Scan for the cell matching the given text and deliver its (X, Y) coordinate at center. 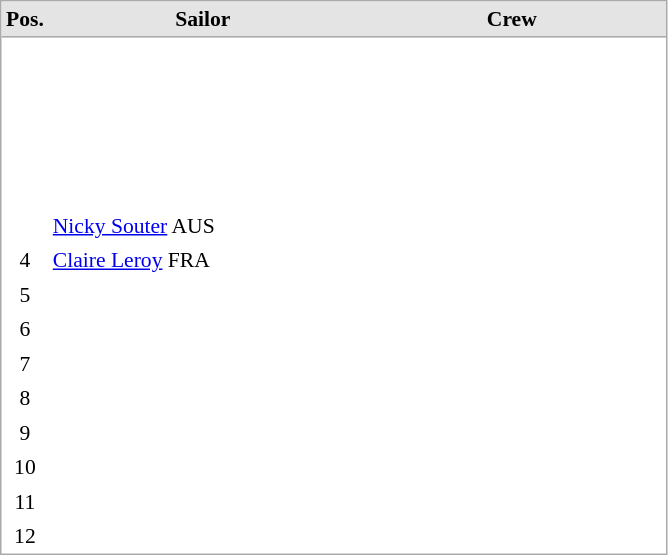
Crew (512, 20)
8 (26, 398)
9 (26, 433)
Sailor (202, 20)
11 (26, 501)
5 (26, 295)
10 (26, 467)
Claire Leroy FRA (202, 260)
Nicky Souter AUS (202, 225)
12 (26, 536)
Pos. (26, 20)
7 (26, 363)
6 (26, 329)
4 (26, 260)
